From the cell containing the given text, extract its center point as (X, Y) coordinate. 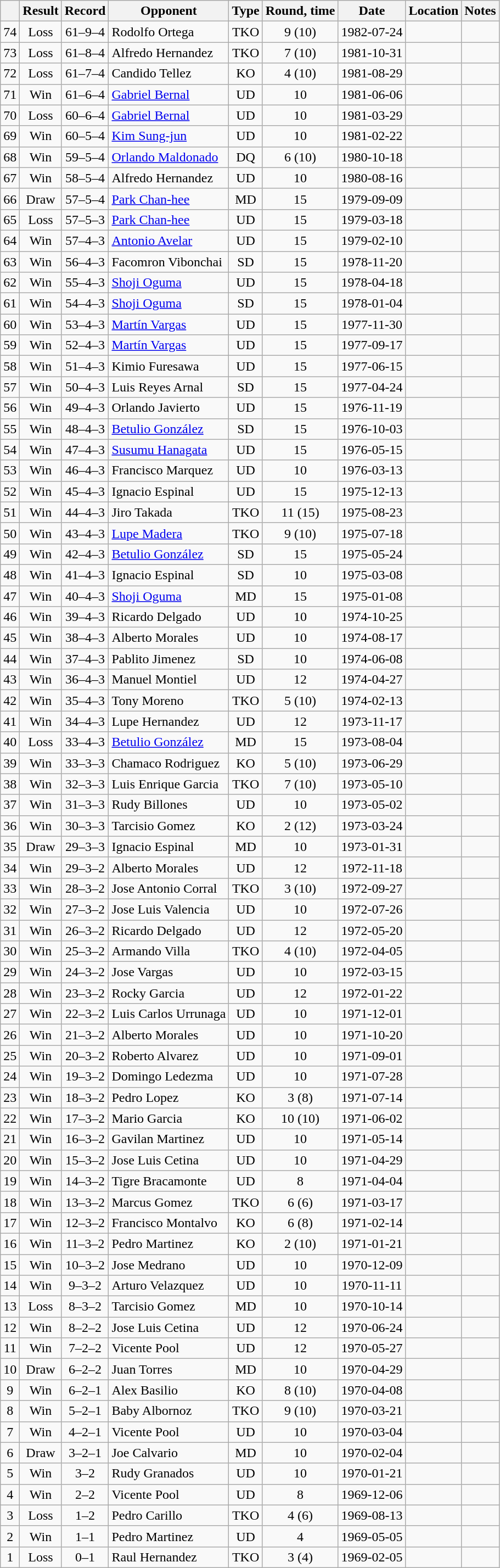
Marcus Gomez (169, 1202)
5 (10, 1474)
1970-01-21 (372, 1474)
Rodolfo Ortega (169, 32)
2 (10) (300, 1244)
73 (10, 53)
4–2–1 (85, 1432)
1974-06-08 (372, 659)
6 (10, 1453)
1971-05-14 (372, 1139)
17–3–2 (85, 1118)
1972-05-20 (372, 931)
57–5–4 (85, 199)
16 (10, 1244)
Rocky Garcia (169, 993)
10–3–2 (85, 1264)
1969-05-05 (372, 1536)
Kimio Furesawa (169, 366)
Pedro Lopez (169, 1097)
72 (10, 74)
71 (10, 94)
6–2–2 (85, 1369)
1971-04-29 (372, 1160)
1978-04-18 (372, 283)
49–4–3 (85, 408)
Tigre Bracamonte (169, 1181)
61–9–4 (85, 32)
1975-05-24 (372, 554)
1981-08-29 (372, 74)
60–5–4 (85, 136)
22 (10, 1118)
22–3–2 (85, 1014)
1970-05-27 (372, 1348)
57–5–3 (85, 220)
9 (10, 1390)
24–3–2 (85, 972)
Pablito Jimenez (169, 659)
34 (10, 867)
1970-10-14 (372, 1307)
61–8–4 (85, 53)
18–3–2 (85, 1097)
1970-04-29 (372, 1369)
39 (10, 763)
Baby Albornoz (169, 1411)
3–2–1 (85, 1453)
1971-04-04 (372, 1181)
1971-06-02 (372, 1118)
1976-10-03 (372, 429)
38–4–3 (85, 638)
29–3–3 (85, 847)
1971-07-14 (372, 1097)
1971-03-17 (372, 1202)
48 (10, 575)
1978-01-04 (372, 304)
1975-07-18 (372, 533)
45 (10, 638)
Jiro Takada (169, 512)
33–4–3 (85, 742)
1973-03-24 (372, 826)
1977-11-30 (372, 324)
1 (10, 1557)
42–4–3 (85, 554)
1969-02-05 (372, 1557)
36 (10, 826)
1973-01-31 (372, 847)
Francisco Marquez (169, 471)
1980-10-18 (372, 157)
37 (10, 805)
1977-09-17 (372, 345)
Raul Hernandez (169, 1557)
11 (10, 1348)
Chamaco Rodriguez (169, 763)
30–3–3 (85, 826)
67 (10, 178)
16–3–2 (85, 1139)
Tony Moreno (169, 701)
18 (10, 1202)
1979-02-10 (372, 240)
55–4–3 (85, 283)
31–3–3 (85, 805)
61–7–4 (85, 74)
7 (10, 1432)
Juan Torres (169, 1369)
1970-03-04 (372, 1432)
1969-12-06 (372, 1494)
21 (10, 1139)
Orlando Maldonado (169, 157)
1977-04-24 (372, 387)
70 (10, 115)
1975-03-08 (372, 575)
1972-11-18 (372, 867)
47–4–3 (85, 450)
1972-03-15 (372, 972)
Alex Basilio (169, 1390)
44–4–3 (85, 512)
3 (4) (300, 1557)
48–4–3 (85, 429)
33–3–3 (85, 763)
11–3–2 (85, 1244)
Date (372, 11)
Domingo Ledezma (169, 1077)
1981-06-06 (372, 94)
DQ (246, 157)
Jose Antonio Corral (169, 888)
25–3–2 (85, 951)
Rudy Billones (169, 805)
1973-11-17 (372, 721)
1970-04-08 (372, 1390)
58 (10, 366)
1972-01-22 (372, 993)
Armando Villa (169, 951)
26–3–2 (85, 931)
1974-08-17 (372, 638)
3 (8) (300, 1097)
74 (10, 32)
13 (10, 1307)
1973-06-29 (372, 763)
Susumu Hanagata (169, 450)
Round, time (300, 11)
1972-04-05 (372, 951)
39–4–3 (85, 617)
37–4–3 (85, 659)
63 (10, 262)
52 (10, 491)
1979-03-18 (372, 220)
1970-12-09 (372, 1264)
Orlando Javierto (169, 408)
27 (10, 1014)
69 (10, 136)
Opponent (169, 11)
Pedro Carillo (169, 1515)
1–2 (85, 1515)
10 (10) (300, 1118)
56 (10, 408)
1971-07-28 (372, 1077)
Luis Reyes Arnal (169, 387)
6–2–1 (85, 1390)
36–4–3 (85, 680)
1976-03-13 (372, 471)
Kim Sung-jun (169, 136)
54–4–3 (85, 304)
68 (10, 157)
40–4–3 (85, 596)
2 (10, 1536)
6 (10) (300, 157)
9–3–2 (85, 1286)
26 (10, 1035)
50–4–3 (85, 387)
20 (10, 1160)
1971-02-14 (372, 1223)
Type (246, 11)
Roberto Alvarez (169, 1056)
3 (10, 1515)
Luis Carlos Urrunaga (169, 1014)
55 (10, 429)
35 (10, 847)
1974-02-13 (372, 701)
53 (10, 471)
57–4–3 (85, 240)
3 (10) (300, 888)
1971-12-01 (372, 1014)
1970-11-11 (372, 1286)
31 (10, 931)
25 (10, 1056)
23–3–2 (85, 993)
46 (10, 617)
1980-08-16 (372, 178)
Gavilan Martinez (169, 1139)
1981-02-22 (372, 136)
53–4–3 (85, 324)
1971-01-21 (372, 1244)
1969-08-13 (372, 1515)
19–3–2 (85, 1077)
1–1 (85, 1536)
46–4–3 (85, 471)
6 (8) (300, 1223)
54 (10, 450)
Rudy Granados (169, 1474)
Francisco Montalvo (169, 1223)
15–3–2 (85, 1160)
23 (10, 1097)
5–2–1 (85, 1411)
59 (10, 345)
1973-05-10 (372, 784)
1975-08-23 (372, 512)
1982-07-24 (372, 32)
32–3–3 (85, 784)
27–3–2 (85, 909)
1981-10-31 (372, 53)
1976-05-15 (372, 450)
14 (10, 1286)
17 (10, 1223)
Facomron Vibonchai (169, 262)
51 (10, 512)
65 (10, 220)
61–6–4 (85, 94)
60 (10, 324)
Candido Tellez (169, 74)
52–4–3 (85, 345)
Antonio Avelar (169, 240)
13–3–2 (85, 1202)
Mario Garcia (169, 1118)
62 (10, 283)
28 (10, 993)
33 (10, 888)
50 (10, 533)
2–2 (85, 1494)
1970-03-21 (372, 1411)
7–2–2 (85, 1348)
Lupe Madera (169, 533)
44 (10, 659)
40 (10, 742)
1974-04-27 (372, 680)
43–4–3 (85, 533)
11 (15) (300, 512)
29–3–2 (85, 867)
51–4–3 (85, 366)
6 (6) (300, 1202)
41–4–3 (85, 575)
1975-12-13 (372, 491)
49 (10, 554)
29 (10, 972)
58–5–4 (85, 178)
8 (10) (300, 1390)
1973-08-04 (372, 742)
Lupe Hernandez (169, 721)
19 (10, 1181)
12–3–2 (85, 1223)
1977-06-15 (372, 366)
Result (41, 11)
20–3–2 (85, 1056)
4 (6) (300, 1515)
3–2 (85, 1474)
35–4–3 (85, 701)
45–4–3 (85, 491)
2 (12) (300, 826)
Record (85, 11)
Manuel Montiel (169, 680)
66 (10, 199)
Jose Luis Valencia (169, 909)
1971-09-01 (372, 1056)
1975-01-08 (372, 596)
Jose Vargas (169, 972)
8–3–2 (85, 1307)
Luis Enrique Garcia (169, 784)
41 (10, 721)
32 (10, 909)
60–6–4 (85, 115)
28–3–2 (85, 888)
1976-11-19 (372, 408)
1974-10-25 (372, 617)
59–5–4 (85, 157)
21–3–2 (85, 1035)
47 (10, 596)
1971-10-20 (372, 1035)
1978-11-20 (372, 262)
Location (434, 11)
Joe Calvario (169, 1453)
43 (10, 680)
1972-09-27 (372, 888)
1979-09-09 (372, 199)
Arturo Velazquez (169, 1286)
1970-06-24 (372, 1328)
Jose Medrano (169, 1264)
1972-07-26 (372, 909)
30 (10, 951)
0–1 (85, 1557)
38 (10, 784)
24 (10, 1077)
8–2–2 (85, 1328)
56–4–3 (85, 262)
34–4–3 (85, 721)
14–3–2 (85, 1181)
57 (10, 387)
64 (10, 240)
42 (10, 701)
Notes (480, 11)
1973-05-02 (372, 805)
61 (10, 304)
1970-02-04 (372, 1453)
1981-03-29 (372, 115)
